For the text-containing cell, return its midpoint in (x, y) coordinate format. 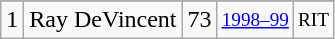
1998–99 (255, 20)
Ray DeVincent (103, 20)
73 (200, 20)
1 (12, 20)
RIT (313, 20)
